Search for the cell housing the specified text and yield its (X, Y) center coordinate. 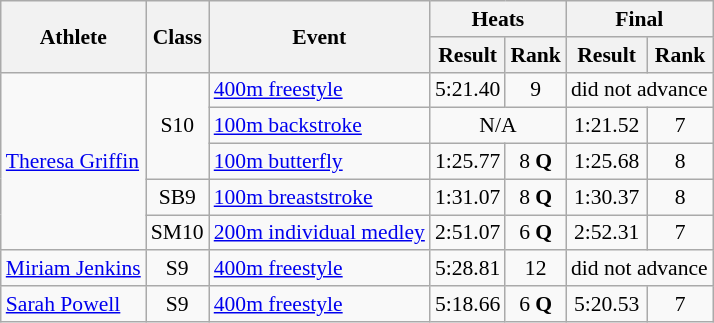
1:31.07 (468, 197)
5:20.53 (606, 304)
100m butterfly (320, 162)
Class (178, 36)
100m backstroke (320, 126)
Heats (498, 19)
5:18.66 (468, 304)
N/A (498, 126)
Sarah Powell (74, 304)
2:52.31 (606, 233)
S10 (178, 126)
200m individual medley (320, 233)
Final (640, 19)
Athlete (74, 36)
5:28.81 (468, 269)
1:30.37 (606, 197)
1:25.68 (606, 162)
1:21.52 (606, 126)
Event (320, 36)
100m breaststroke (320, 197)
Theresa Griffin (74, 161)
9 (536, 90)
SB9 (178, 197)
Miriam Jenkins (74, 269)
2:51.07 (468, 233)
5:21.40 (468, 90)
12 (536, 269)
SM10 (178, 233)
1:25.77 (468, 162)
